Detect which cell encompasses the target text, then output its (x, y) center coordinate. 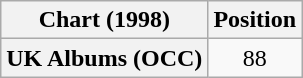
88 (255, 58)
Position (255, 20)
UK Albums (OCC) (104, 58)
Chart (1998) (104, 20)
